Output the [X, Y] coordinate of the center of the cell containing the given text.  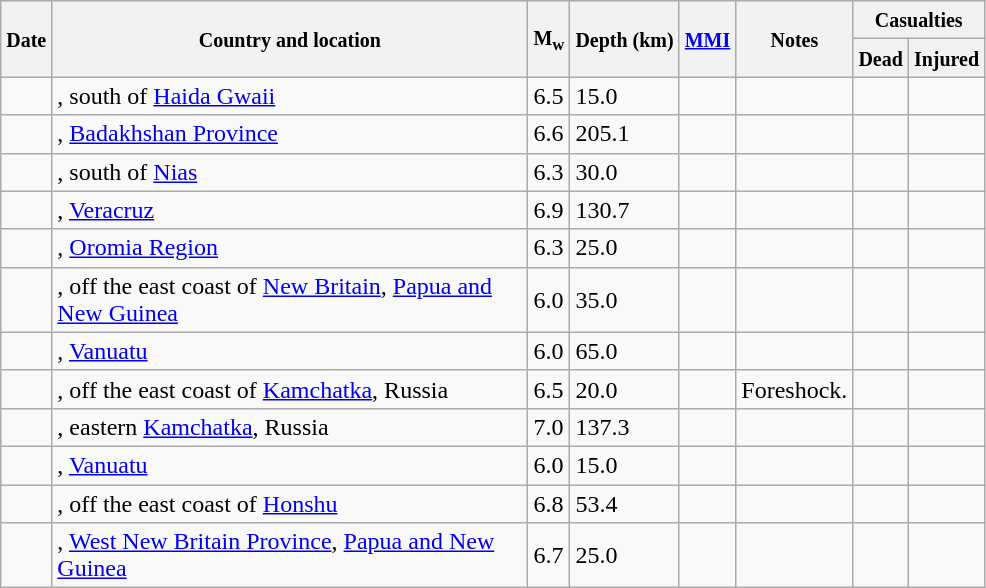
Foreshock. [794, 389]
, Veracruz [290, 210]
, off the east coast of Honshu [290, 503]
53.4 [624, 503]
205.1 [624, 134]
MMI [708, 39]
, West New Britain Province, Papua and New Guinea [290, 556]
Country and location [290, 39]
, off the east coast of Kamchatka, Russia [290, 389]
Depth (km) [624, 39]
Notes [794, 39]
35.0 [624, 300]
65.0 [624, 351]
6.6 [549, 134]
130.7 [624, 210]
Dead [881, 58]
6.7 [549, 556]
137.3 [624, 427]
7.0 [549, 427]
, off the east coast of New Britain, Papua and New Guinea [290, 300]
6.8 [549, 503]
6.9 [549, 210]
Casualties [919, 20]
30.0 [624, 172]
, south of Haida Gwaii [290, 96]
20.0 [624, 389]
, Oromia Region [290, 248]
, Badakhshan Province [290, 134]
, eastern Kamchatka, Russia [290, 427]
Injured [946, 58]
Mw [549, 39]
, south of Nias [290, 172]
Date [26, 39]
